Locate the cell with the specified text and output its [X, Y] center coordinate. 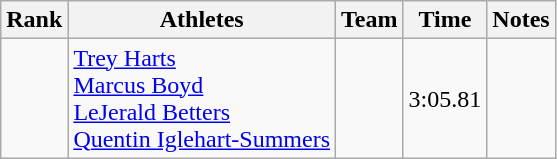
Trey HartsMarcus BoydLeJerald BettersQuentin Iglehart-Summers [202, 98]
Time [445, 20]
Rank [34, 20]
Team [370, 20]
Athletes [202, 20]
Notes [521, 20]
3:05.81 [445, 98]
